Return [X, Y] of the center of cell containing provided text 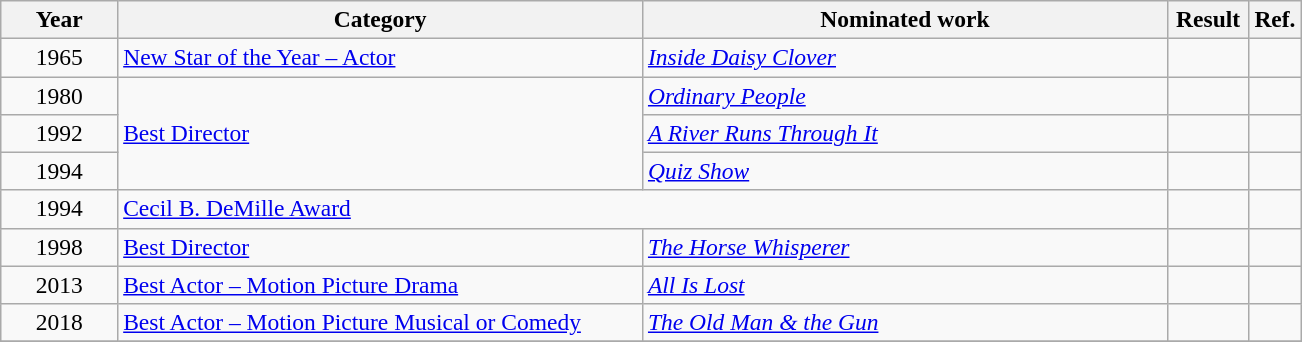
Best Actor – Motion Picture Musical or Comedy [380, 322]
Best Actor – Motion Picture Drama [380, 285]
1965 [60, 57]
The Old Man & the Gun [906, 322]
Nominated work [906, 19]
Cecil B. DeMille Award [643, 209]
1980 [60, 95]
All Is Lost [906, 285]
Result [1208, 19]
Ref. [1275, 19]
A River Runs Through It [906, 133]
Ordinary People [906, 95]
Quiz Show [906, 171]
Inside Daisy Clover [906, 57]
The Horse Whisperer [906, 247]
Year [60, 19]
2018 [60, 322]
1998 [60, 247]
1992 [60, 133]
Category [380, 19]
New Star of the Year – Actor [380, 57]
2013 [60, 285]
